Return [x, y] of the center of cell containing provided text 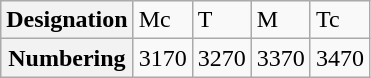
3470 [340, 58]
Numbering [67, 58]
Mc [162, 20]
T [222, 20]
3270 [222, 58]
Tc [340, 20]
M [280, 20]
Designation [67, 20]
3170 [162, 58]
3370 [280, 58]
